Output the (X, Y) coordinate of the center of the cell containing the given text.  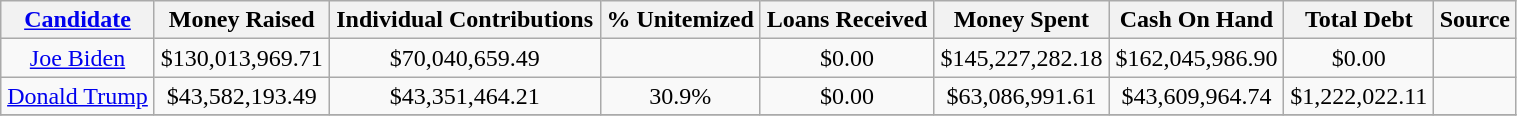
Joe Biden (78, 58)
Cash On Hand (1196, 20)
$145,227,282.18 (1022, 58)
$43,582,193.49 (242, 96)
$70,040,659.49 (464, 58)
% Unitemized (680, 20)
30.9% (680, 96)
$43,609,964.74 (1196, 96)
$43,351,464.21 (464, 96)
$63,086,991.61 (1022, 96)
Money Spent (1022, 20)
$162,045,986.90 (1196, 58)
Candidate (78, 20)
Total Debt (1359, 20)
$1,222,022.11 (1359, 96)
Money Raised (242, 20)
Individual Contributions (464, 20)
Donald Trump (78, 96)
Source (1475, 20)
$130,013,969.71 (242, 58)
Loans Received (847, 20)
